Return the (x, y) coordinate for the center point of the cell that contains the specified text.  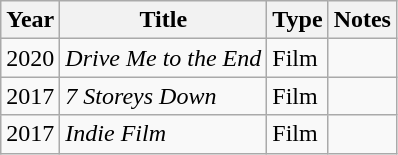
Indie Film (164, 134)
7 Storeys Down (164, 96)
2020 (30, 58)
Notes (362, 20)
Year (30, 20)
Drive Me to the End (164, 58)
Title (164, 20)
Type (298, 20)
